Scan for the cell matching the given text and deliver its [x, y] coordinate at center. 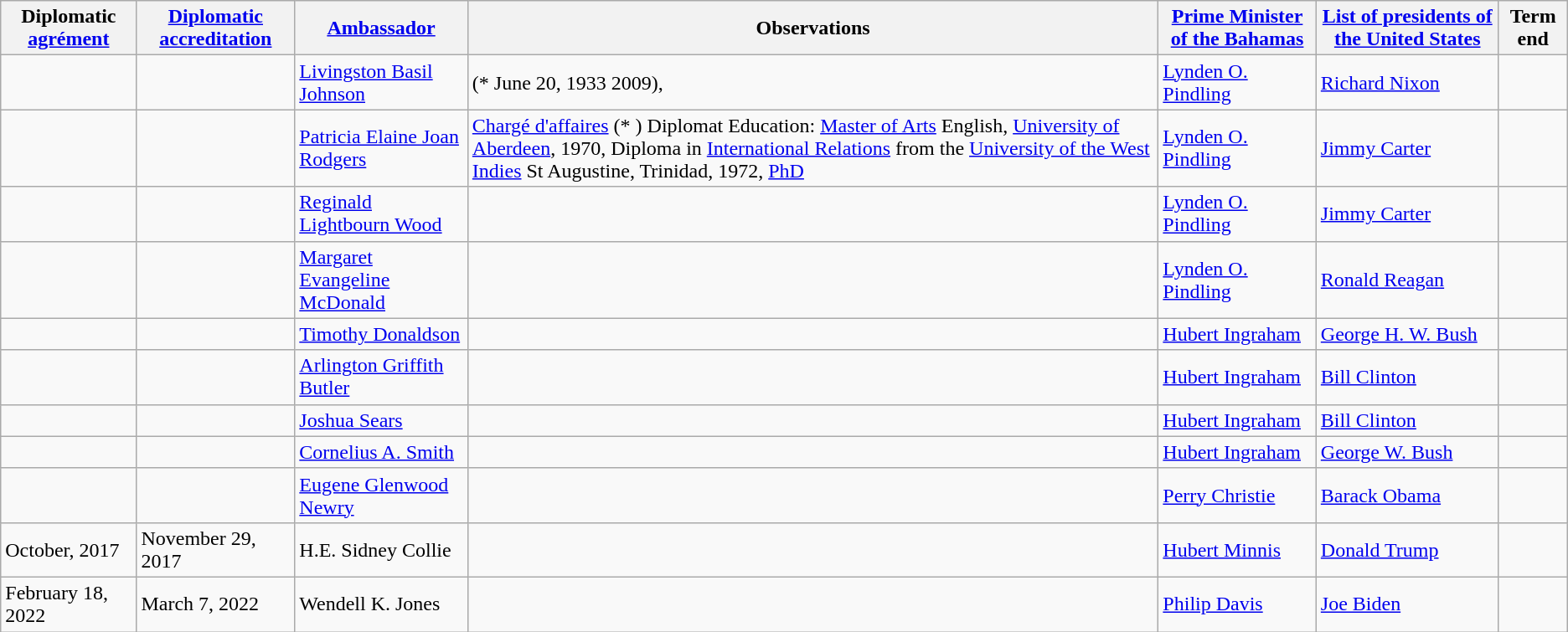
October, 2017 [69, 549]
Arlington Griffith Butler [382, 377]
November 29, 2017 [216, 549]
H.E. Sidney Collie [382, 549]
George H. W. Bush [1407, 334]
(* June 20, 1933 2009), [812, 82]
Philip Davis [1237, 604]
Livingston Basil Johnson [382, 82]
Ronald Reagan [1407, 280]
Donald Trump [1407, 549]
Term end [1533, 28]
Margaret Evangeline McDonald [382, 280]
Cornelius A. Smith [382, 452]
Barack Obama [1407, 496]
George W. Bush [1407, 452]
Perry Christie [1237, 496]
February 18, 2022 [69, 604]
Diplomatic accreditation [216, 28]
Ambassador [382, 28]
List of presidents of the United States [1407, 28]
Timothy Donaldson [382, 334]
Joe Biden [1407, 604]
Richard Nixon [1407, 82]
Observations [812, 28]
Wendell K. Jones [382, 604]
Patricia Elaine Joan Rodgers [382, 148]
Prime Minister of the Bahamas [1237, 28]
Hubert Minnis [1237, 549]
Eugene Glenwood Newry [382, 496]
Joshua Sears [382, 420]
March 7, 2022 [216, 604]
Diplomatic agrément [69, 28]
Reginald Lightbourn Wood [382, 214]
